Output the (x, y) coordinate of the center of the cell containing the given text.  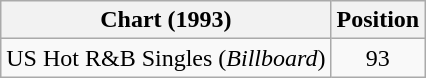
Position (378, 20)
US Hot R&B Singles (Billboard) (166, 58)
93 (378, 58)
Chart (1993) (166, 20)
